Extract the (X, Y) coordinate from the center of the cell holding the provided text.  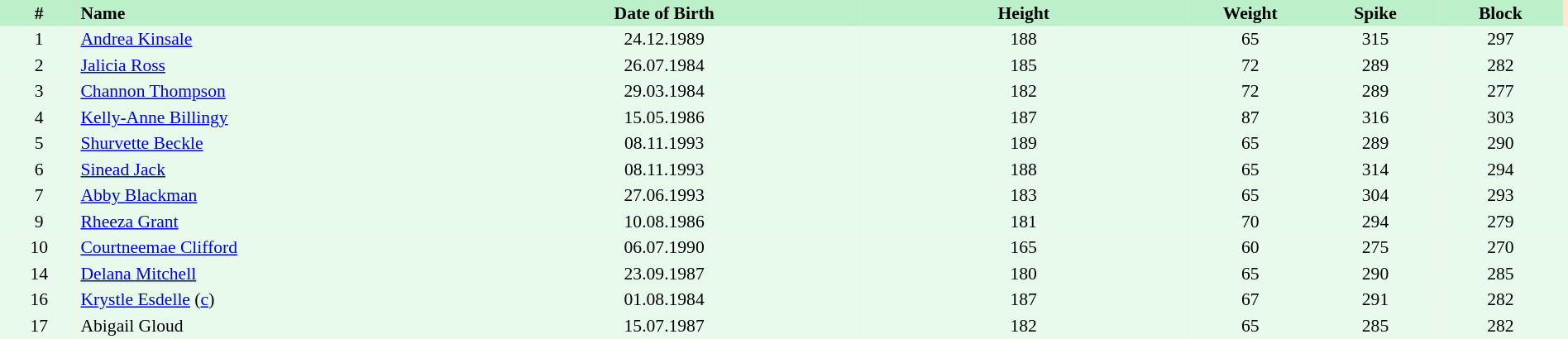
Delana Mitchell (273, 274)
3 (39, 91)
Courtneemae Clifford (273, 248)
Sinead Jack (273, 169)
293 (1500, 195)
304 (1374, 195)
Date of Birth (664, 13)
Abby Blackman (273, 195)
189 (1024, 144)
165 (1024, 248)
303 (1500, 117)
26.07.1984 (664, 65)
14 (39, 274)
29.03.1984 (664, 91)
270 (1500, 248)
181 (1024, 222)
279 (1500, 222)
10.08.1986 (664, 222)
# (39, 13)
315 (1374, 40)
9 (39, 222)
183 (1024, 195)
275 (1374, 248)
2 (39, 65)
27.06.1993 (664, 195)
01.08.1984 (664, 299)
15.05.1986 (664, 117)
Shurvette Beckle (273, 144)
277 (1500, 91)
Kelly-Anne Billingy (273, 117)
Rheeza Grant (273, 222)
185 (1024, 65)
70 (1250, 222)
Spike (1374, 13)
297 (1500, 40)
16 (39, 299)
23.09.1987 (664, 274)
Abigail Gloud (273, 326)
Block (1500, 13)
6 (39, 169)
Andrea Kinsale (273, 40)
4 (39, 117)
Height (1024, 13)
316 (1374, 117)
87 (1250, 117)
67 (1250, 299)
60 (1250, 248)
06.07.1990 (664, 248)
7 (39, 195)
180 (1024, 274)
Name (273, 13)
Channon Thompson (273, 91)
Jalicia Ross (273, 65)
5 (39, 144)
1 (39, 40)
314 (1374, 169)
291 (1374, 299)
24.12.1989 (664, 40)
Krystle Esdelle (c) (273, 299)
Weight (1250, 13)
15.07.1987 (664, 326)
17 (39, 326)
10 (39, 248)
